Capture the cell that displays the provided text and extract its (X, Y) central coordinate. 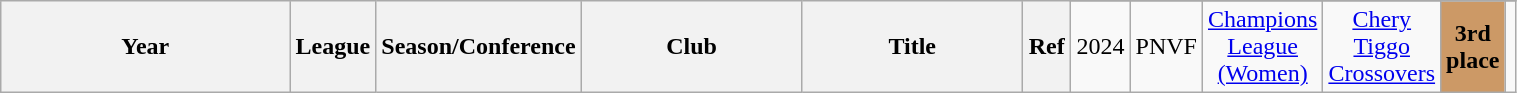
Year (146, 47)
Chery Tiggo Crossovers (1382, 47)
Title (912, 47)
3rd place (1473, 47)
Club (692, 47)
2024 (1100, 47)
League (333, 47)
Ref (1046, 47)
PNVF (1166, 47)
Champions League (Women) (1262, 47)
Season/Conference (478, 47)
